Provide the (x, y) coordinate of the cell's center where the given text is located.  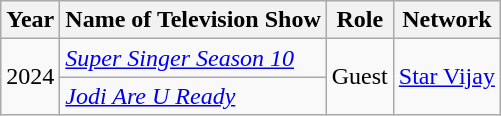
Network (446, 20)
Super Singer Season 10 (193, 58)
Year (30, 20)
Name of Television Show (193, 20)
2024 (30, 77)
Role (360, 20)
Guest (360, 77)
Jodi Are U Ready (193, 96)
Star Vijay (446, 77)
